Extract the [x, y] coordinate from the center of the cell holding the provided text.  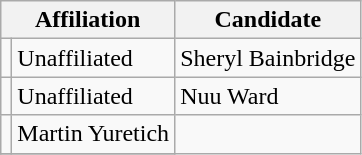
Affiliation [88, 20]
Sheryl Bainbridge [268, 58]
Candidate [268, 20]
Nuu Ward [268, 96]
Martin Yuretich [94, 134]
